Extract the [X, Y] coordinate from the center of the cell holding the provided text.  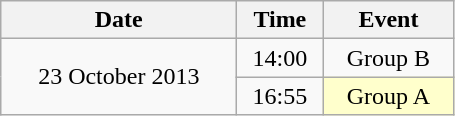
Event [388, 20]
Time [280, 20]
Group A [388, 96]
Date [119, 20]
Group B [388, 58]
16:55 [280, 96]
23 October 2013 [119, 77]
14:00 [280, 58]
